Return the (X, Y) coordinate for the center point of the cell that contains the specified text.  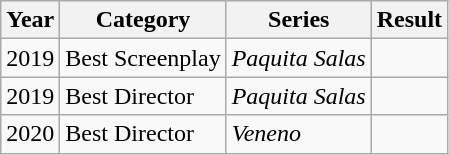
Result (409, 20)
Year (30, 20)
Series (298, 20)
Category (143, 20)
2020 (30, 134)
Veneno (298, 134)
Best Screenplay (143, 58)
